Detect which cell encompasses the target text, then output its (X, Y) center coordinate. 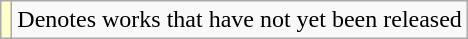
Denotes works that have not yet been released (240, 20)
